For the text-containing cell, return its midpoint in (x, y) coordinate format. 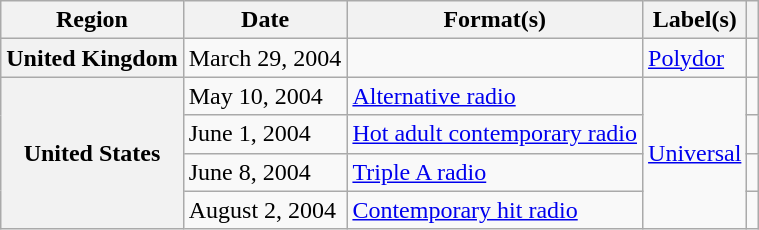
Region (92, 20)
June 8, 2004 (265, 172)
August 2, 2004 (265, 210)
March 29, 2004 (265, 58)
United States (92, 153)
Date (265, 20)
United Kingdom (92, 58)
Hot adult contemporary radio (495, 134)
Triple A radio (495, 172)
Format(s) (495, 20)
May 10, 2004 (265, 96)
Alternative radio (495, 96)
Label(s) (695, 20)
Polydor (695, 58)
Contemporary hit radio (495, 210)
Universal (695, 153)
June 1, 2004 (265, 134)
